Search for the cell housing the specified text and yield its [X, Y] center coordinate. 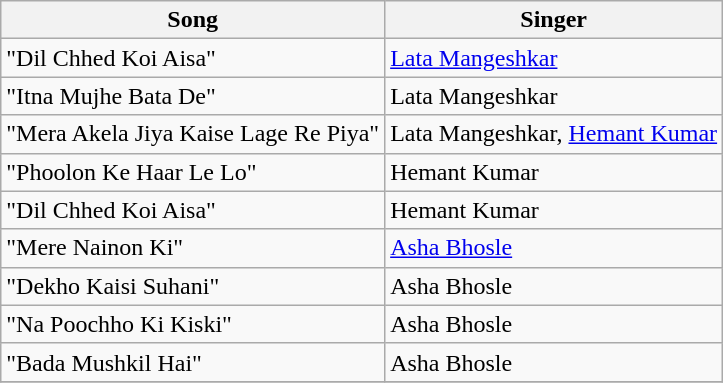
"Itna Mujhe Bata De" [193, 96]
Song [193, 20]
"Dekho Kaisi Suhani" [193, 286]
"Bada Mushkil Hai" [193, 362]
"Phoolon Ke Haar Le Lo" [193, 172]
"Mere Nainon Ki" [193, 248]
Singer [554, 20]
"Na Poochho Ki Kiski" [193, 324]
"Mera Akela Jiya Kaise Lage Re Piya" [193, 134]
Lata Mangeshkar, Hemant Kumar [554, 134]
